Detect which cell encompasses the target text, then output its [X, Y] center coordinate. 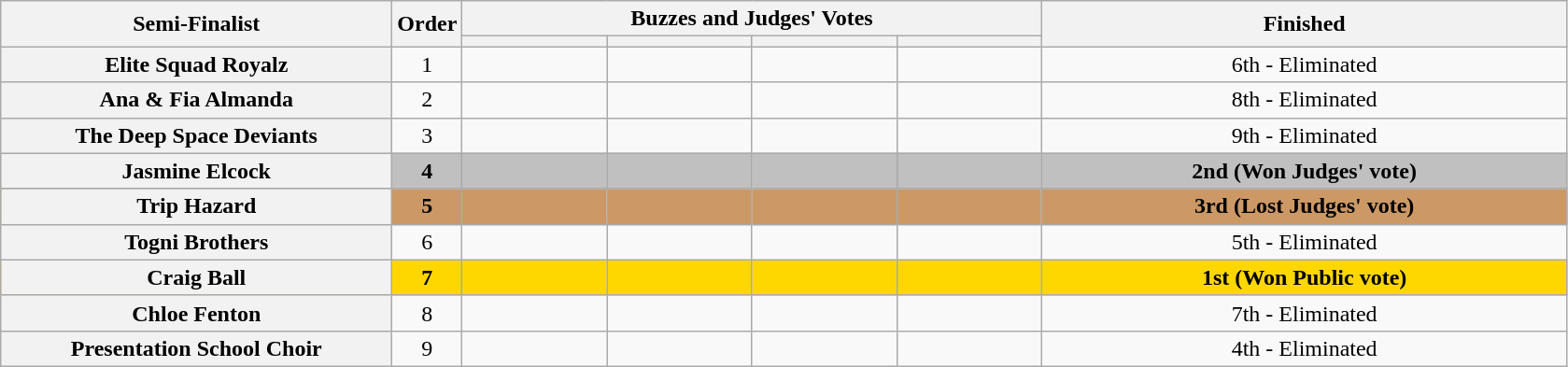
2nd (Won Judges' vote) [1304, 171]
Finished [1304, 24]
3rd (Lost Judges' vote) [1304, 206]
Elite Squad Royalz [196, 64]
Buzzes and Judges' Votes [752, 19]
Presentation School Choir [196, 348]
4 [428, 171]
8 [428, 313]
Chloe Fenton [196, 313]
8th - Eliminated [1304, 100]
1 [428, 64]
5th - Eliminated [1304, 242]
7th - Eliminated [1304, 313]
9 [428, 348]
9th - Eliminated [1304, 135]
4th - Eliminated [1304, 348]
3 [428, 135]
2 [428, 100]
The Deep Space Deviants [196, 135]
Craig Ball [196, 277]
Semi-Finalist [196, 24]
6th - Eliminated [1304, 64]
Togni Brothers [196, 242]
Ana & Fia Almanda [196, 100]
6 [428, 242]
5 [428, 206]
Trip Hazard [196, 206]
1st (Won Public vote) [1304, 277]
7 [428, 277]
Jasmine Elcock [196, 171]
Order [428, 24]
